Scan for the cell matching the given text and deliver its [X, Y] coordinate at center. 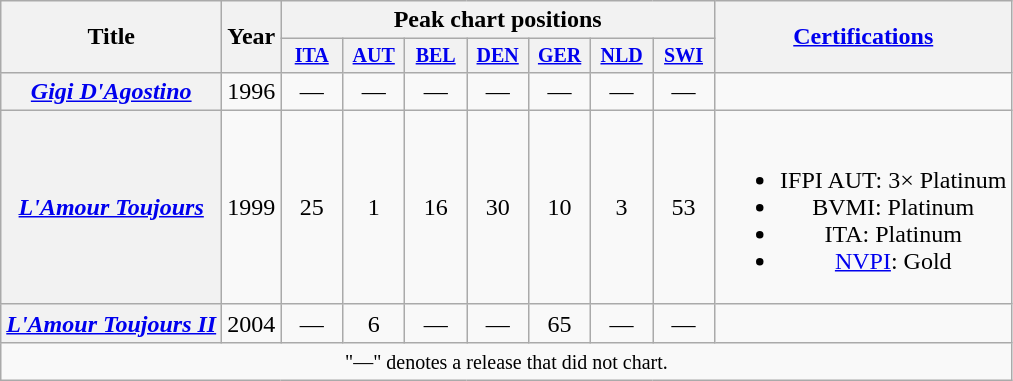
2004 [252, 323]
Peak chart positions [498, 20]
DEN [498, 56]
16 [436, 207]
SWI [684, 56]
1996 [252, 91]
1 [374, 207]
Certifications [864, 37]
ITA [312, 56]
Title [112, 37]
53 [684, 207]
Year [252, 37]
"―" denotes a release that did not chart. [506, 361]
25 [312, 207]
10 [560, 207]
AUT [374, 56]
GER [560, 56]
30 [498, 207]
BEL [436, 56]
3 [622, 207]
L'Amour Toujours [112, 207]
NLD [622, 56]
1999 [252, 207]
65 [560, 323]
IFPI AUT: 3× PlatinumBVMI: PlatinumITA: PlatinumNVPI: Gold [864, 207]
L'Amour Toujours II [112, 323]
Gigi D'Agostino [112, 91]
6 [374, 323]
